From the cell containing the given text, extract its center point as [x, y] coordinate. 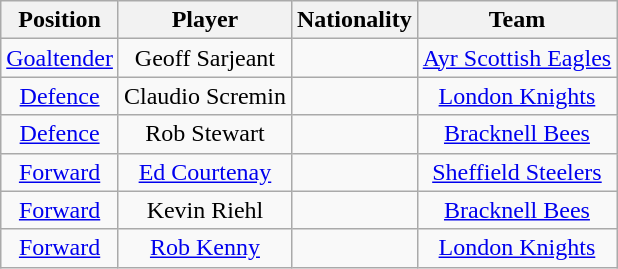
Position [60, 20]
Kevin Riehl [204, 210]
Team [517, 20]
Rob Kenny [204, 248]
Goaltender [60, 58]
Claudio Scremin [204, 96]
Ayr Scottish Eagles [517, 58]
Nationality [354, 20]
Rob Stewart [204, 134]
Ed Courtenay [204, 172]
Player [204, 20]
Sheffield Steelers [517, 172]
Geoff Sarjeant [204, 58]
